Search for the cell housing the specified text and yield its (x, y) center coordinate. 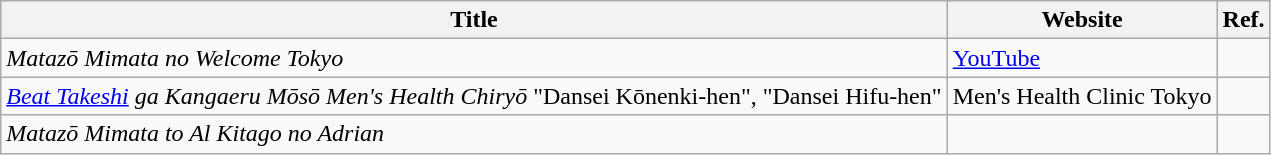
Matazō Mimata to Al Kitago no Adrian (474, 134)
Beat Takeshi ga Kangaeru Mōsō Men's Health Chiryō "Dansei Kōnenki-hen", "Dansei Hifu-hen" (474, 96)
Ref. (1244, 20)
YouTube (1082, 58)
Men's Health Clinic Tokyo (1082, 96)
Website (1082, 20)
Title (474, 20)
Matazō Mimata no Welcome Tokyo (474, 58)
